Search for the cell housing the specified text and yield its [X, Y] center coordinate. 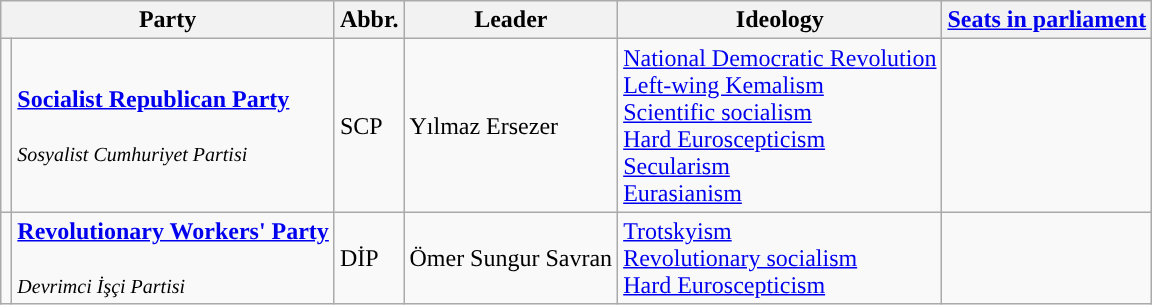
Ideology [780, 20]
Abbr. [369, 20]
Yılmaz Ersezer [511, 126]
Leader [511, 20]
National Democratic RevolutionLeft-wing KemalismScientific socialismHard EuroscepticismSecularismEurasianism [780, 126]
Socialist Republican PartySosyalist Cumhuriyet Partisi [174, 126]
Revolutionary Workers' PartyDevrimci İşçi Partisi [174, 258]
DİP [369, 258]
Ömer Sungur Savran [511, 258]
SCP [369, 126]
Party [168, 20]
Seats in parliament [1047, 20]
TrotskyismRevolutionary socialismHard Euroscepticism [780, 258]
